Return (x, y) of the center of cell containing provided text 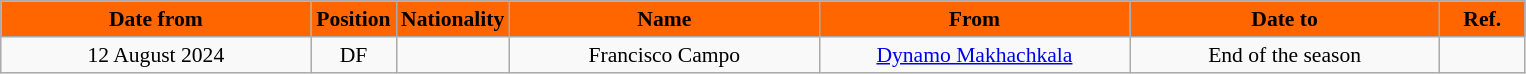
DF (354, 55)
Name (664, 19)
Francisco Campo (664, 55)
12 August 2024 (156, 55)
Ref. (1482, 19)
Dynamo Makhachkala (974, 55)
Nationality (452, 19)
Date to (1285, 19)
From (974, 19)
Position (354, 19)
End of the season (1285, 55)
Date from (156, 19)
